Determine the (X, Y) coordinate at the center of the cell enclosing the given text.  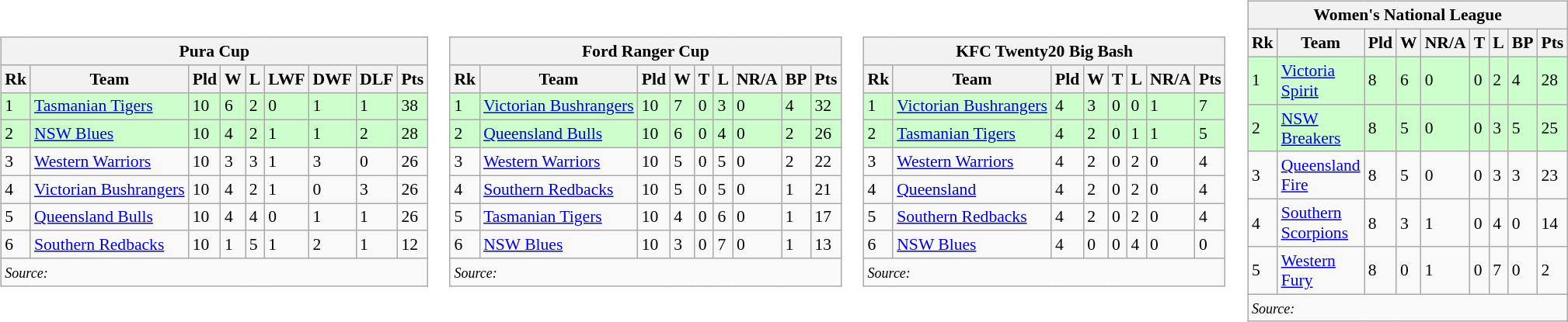
21 (825, 189)
Pura Cup (214, 51)
Victoria Spirit (1321, 81)
Southern Scorpions (1321, 222)
13 (825, 244)
32 (825, 106)
Women's National League (1408, 16)
NSW Breakers (1321, 127)
DLF (376, 78)
14 (1552, 222)
23 (1552, 175)
KFC Twenty20 Big Bash (1044, 51)
38 (412, 106)
DWF (333, 78)
LWF (286, 78)
Queensland Fire (1321, 175)
Queensland (972, 189)
22 (825, 161)
17 (825, 217)
Western Fury (1321, 270)
12 (412, 244)
Ford Ranger Cup (645, 51)
25 (1552, 127)
